Return [X, Y] of the center of cell containing provided text 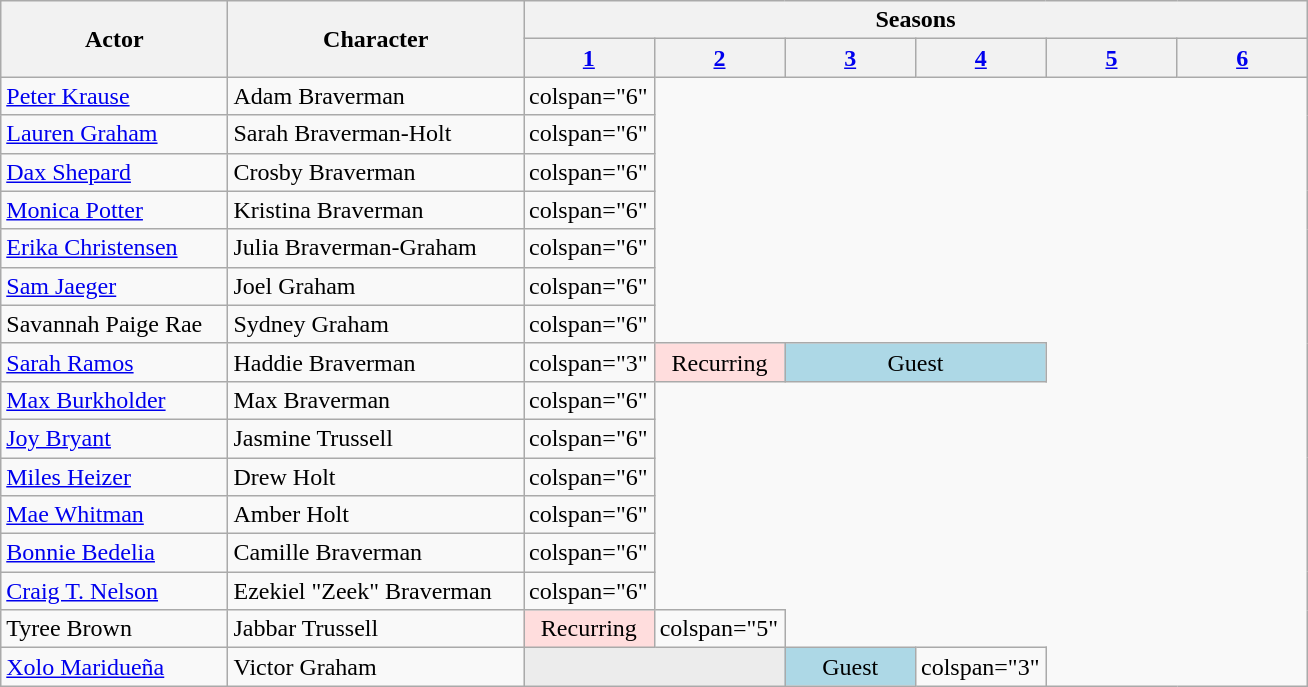
Miles Heizer [114, 477]
Kristina Braverman [376, 210]
Monica Potter [114, 210]
6 [1242, 58]
2 [720, 58]
Sarah Braverman-Holt [376, 134]
3 [850, 58]
Savannah Paige Rae [114, 324]
Camille Braverman [376, 553]
Sarah Ramos [114, 362]
colspan="5" [720, 629]
Xolo Maridueña [114, 667]
Max Braverman [376, 400]
Sam Jaeger [114, 286]
Crosby Braverman [376, 172]
Tyree Brown [114, 629]
Bonnie Bedelia [114, 553]
Joy Bryant [114, 438]
Character [376, 39]
Ezekiel "Zeek" Braverman [376, 591]
1 [590, 58]
Amber Holt [376, 515]
Joel Graham [376, 286]
Jabbar Trussell [376, 629]
Actor [114, 39]
Adam Braverman [376, 96]
Max Burkholder [114, 400]
Julia Braverman-Graham [376, 248]
Mae Whitman [114, 515]
Erika Christensen [114, 248]
Peter Krause [114, 96]
Sydney Graham [376, 324]
Jasmine Trussell [376, 438]
Haddie Braverman [376, 362]
4 [980, 58]
Drew Holt [376, 477]
Craig T. Nelson [114, 591]
5 [1112, 58]
Victor Graham [376, 667]
Seasons [916, 20]
Dax Shepard [114, 172]
Lauren Graham [114, 134]
